Scan for the cell matching the given text and deliver its [X, Y] coordinate at center. 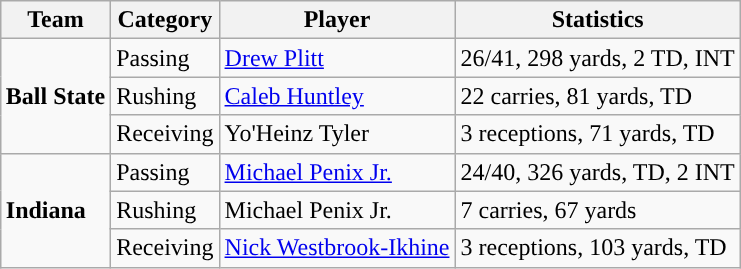
Category [165, 20]
Team [55, 20]
24/40, 326 yards, TD, 2 INT [598, 172]
Indiana [55, 210]
Yo'Heinz Tyler [337, 134]
Player [337, 20]
Drew Plitt [337, 58]
Caleb Huntley [337, 96]
Ball State [55, 96]
22 carries, 81 yards, TD [598, 96]
3 receptions, 71 yards, TD [598, 134]
Statistics [598, 20]
7 carries, 67 yards [598, 210]
26/41, 298 yards, 2 TD, INT [598, 58]
Nick Westbrook-Ikhine [337, 248]
3 receptions, 103 yards, TD [598, 248]
